For the text-containing cell, return its midpoint in [X, Y] coordinate format. 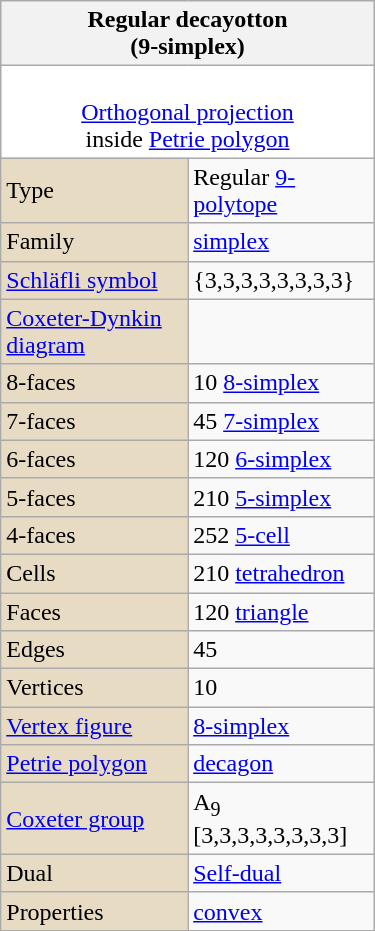
Faces [94, 611]
Edges [94, 650]
Dual [94, 873]
4-faces [94, 535]
simplex [282, 242]
210 tetrahedron [282, 573]
252 5-cell [282, 535]
Self-dual [282, 873]
Petrie polygon [94, 764]
Type [94, 190]
Vertex figure [94, 726]
Coxeter-Dynkin diagram [94, 332]
Regular 9-polytope [282, 190]
45 [282, 650]
10 8-simplex [282, 383]
120 triangle [282, 611]
8-faces [94, 383]
6-faces [94, 459]
10 [282, 688]
210 5-simplex [282, 497]
Properties [94, 911]
5-faces [94, 497]
Orthogonal projectioninside Petrie polygon [188, 112]
8-simplex [282, 726]
Family [94, 242]
convex [282, 911]
120 6-simplex [282, 459]
decagon [282, 764]
Regular decayotton(9-simplex) [188, 34]
Schläfli symbol [94, 280]
Vertices [94, 688]
Coxeter group [94, 818]
{3,3,3,3,3,3,3,3} [282, 280]
Cells [94, 573]
45 7-simplex [282, 421]
A9 [3,3,3,3,3,3,3,3] [282, 818]
7-faces [94, 421]
